Provide the (x, y) coordinate of the cell's center where the given text is located.  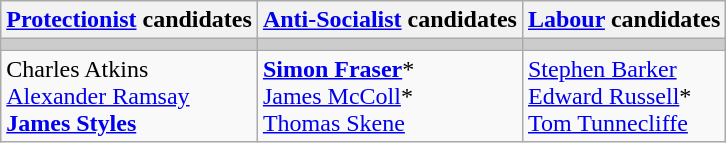
Charles AtkinsAlexander RamsayJames Styles (130, 96)
Labour candidates (624, 20)
Simon Fraser*James McColl*Thomas Skene (390, 96)
Anti-Socialist candidates (390, 20)
Protectionist candidates (130, 20)
Stephen BarkerEdward Russell*Tom Tunnecliffe (624, 96)
